From the cell containing the given text, extract its center point as (X, Y) coordinate. 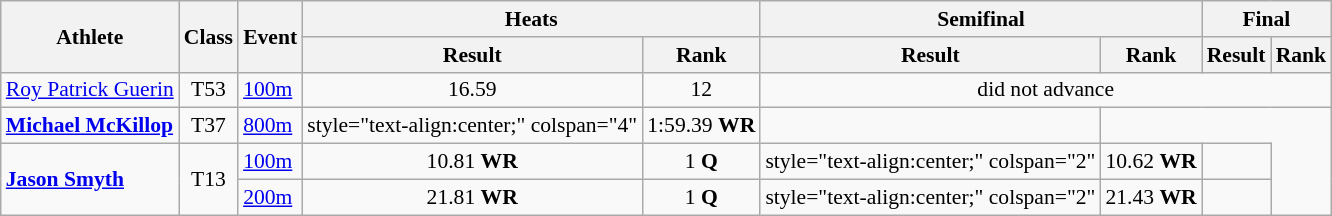
1:59.39 WR (701, 126)
Athlete (90, 36)
did not advance (1046, 90)
Heats (531, 19)
Jason Smyth (90, 180)
10.62 WR (1150, 162)
200m (270, 197)
Class (208, 36)
12 (701, 90)
21.43 WR (1150, 197)
Final (1266, 19)
Roy Patrick Guerin (90, 90)
T53 (208, 90)
Michael McKillop (90, 126)
800m (270, 126)
16.59 (472, 90)
T13 (208, 180)
style="text-align:center;" colspan="4" (472, 126)
21.81 WR (472, 197)
Semifinal (980, 19)
T37 (208, 126)
10.81 WR (472, 162)
Event (270, 36)
